Output the [x, y] coordinate of the center of the cell containing the given text.  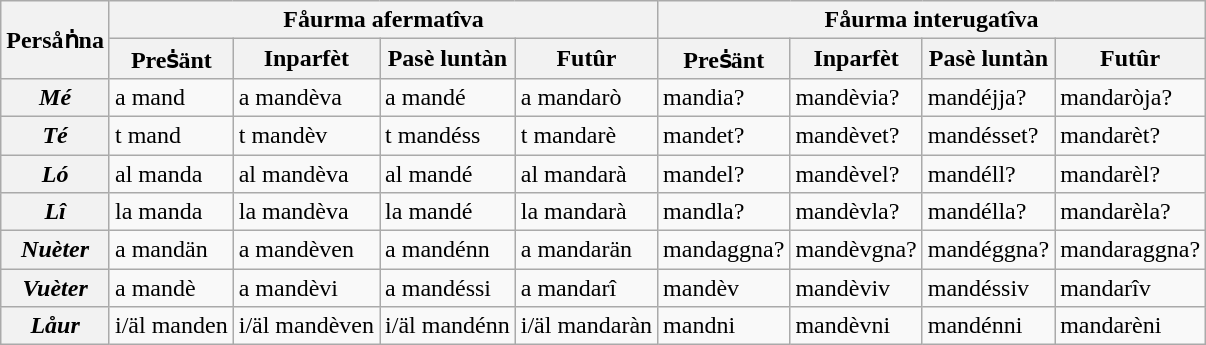
i/äl mandèven [306, 326]
mandla? [724, 212]
al mandarà [586, 173]
Persåṅna [56, 40]
mandarèni [1130, 326]
al manda [171, 173]
mandéggna? [988, 250]
mandèvni [856, 326]
Ló [56, 173]
mandaròja? [1130, 97]
Vuèter [56, 288]
mandaraggna? [1130, 250]
i/äl mandénn [448, 326]
al mandé [448, 173]
mandaggna? [724, 250]
a mandarî [586, 288]
mandèvet? [856, 135]
la manda [171, 212]
mandéssiv [988, 288]
Fåurma afermatîva [383, 20]
mandèvgna? [856, 250]
mandarèla? [1130, 212]
mandénni [988, 326]
a mandèva [306, 97]
t mandéss [448, 135]
t mandèv [306, 135]
al mandèva [306, 173]
a mandé [448, 97]
a mandèven [306, 250]
mandèvia? [856, 97]
Låur [56, 326]
mandéll? [988, 173]
t mand [171, 135]
i/äl manden [171, 326]
a mandän [171, 250]
mandésset? [988, 135]
mandèviv [856, 288]
mandarèt? [1130, 135]
a mandèvi [306, 288]
a mandénn [448, 250]
mandia? [724, 97]
mandarèl? [1130, 173]
mandèvel? [856, 173]
a mand [171, 97]
mandet? [724, 135]
mandèvla? [856, 212]
a mandè [171, 288]
mandel? [724, 173]
mandarîv [1130, 288]
la mandé [448, 212]
mandni [724, 326]
la mandarà [586, 212]
mandèv [724, 288]
mandélla? [988, 212]
la mandèva [306, 212]
Té [56, 135]
t mandarè [586, 135]
i/äl mandaràn [586, 326]
Mé [56, 97]
Nuèter [56, 250]
a mandarän [586, 250]
a mandéssi [448, 288]
Lî [56, 212]
mandéjja? [988, 97]
Fåurma interugatîva [932, 20]
a mandarò [586, 97]
